Capture the cell that displays the provided text and extract its [x, y] central coordinate. 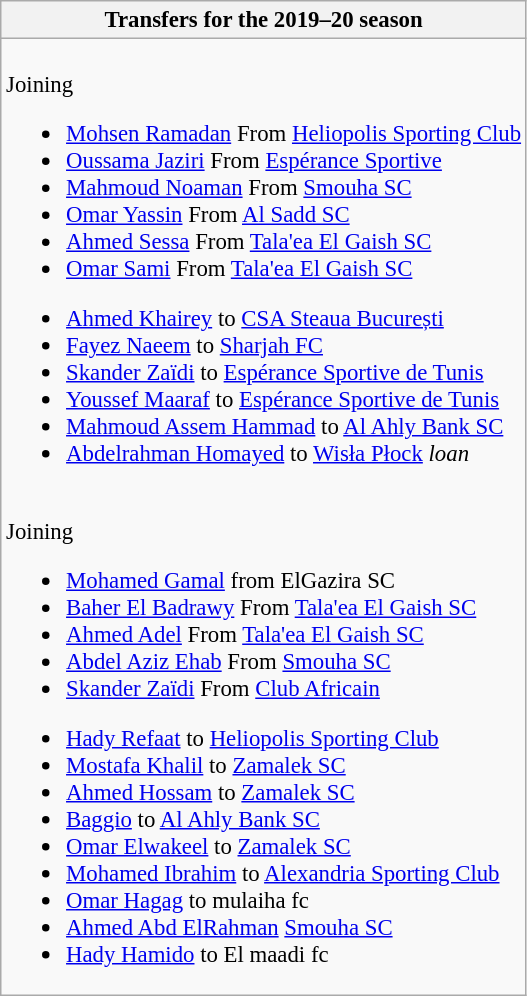
Transfers for the 2019–20 season [264, 20]
